For the text-containing cell, return its midpoint in (X, Y) coordinate format. 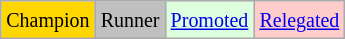
Promoted (210, 20)
Relegated (300, 20)
Runner (130, 20)
Champion (48, 20)
